Pinpoint the cell where the given text exists, returning its (x, y) midpoint coordinate. 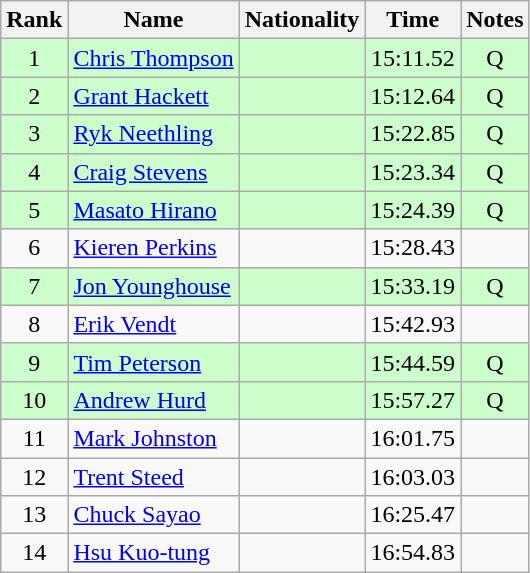
8 (34, 324)
Notes (495, 20)
Craig Stevens (154, 172)
15:28.43 (413, 248)
Time (413, 20)
15:33.19 (413, 286)
Nationality (302, 20)
15:11.52 (413, 58)
3 (34, 134)
15:12.64 (413, 96)
7 (34, 286)
Rank (34, 20)
4 (34, 172)
2 (34, 96)
12 (34, 477)
Ryk Neethling (154, 134)
9 (34, 362)
Jon Younghouse (154, 286)
Masato Hirano (154, 210)
15:57.27 (413, 400)
6 (34, 248)
Andrew Hurd (154, 400)
Chris Thompson (154, 58)
Erik Vendt (154, 324)
11 (34, 438)
15:42.93 (413, 324)
5 (34, 210)
14 (34, 553)
16:03.03 (413, 477)
Grant Hackett (154, 96)
16:25.47 (413, 515)
16:54.83 (413, 553)
13 (34, 515)
Chuck Sayao (154, 515)
Hsu Kuo-tung (154, 553)
15:44.59 (413, 362)
16:01.75 (413, 438)
15:23.34 (413, 172)
Kieren Perkins (154, 248)
Mark Johnston (154, 438)
15:24.39 (413, 210)
15:22.85 (413, 134)
Trent Steed (154, 477)
1 (34, 58)
Tim Peterson (154, 362)
Name (154, 20)
10 (34, 400)
